Search for the cell housing the specified text and yield its [X, Y] center coordinate. 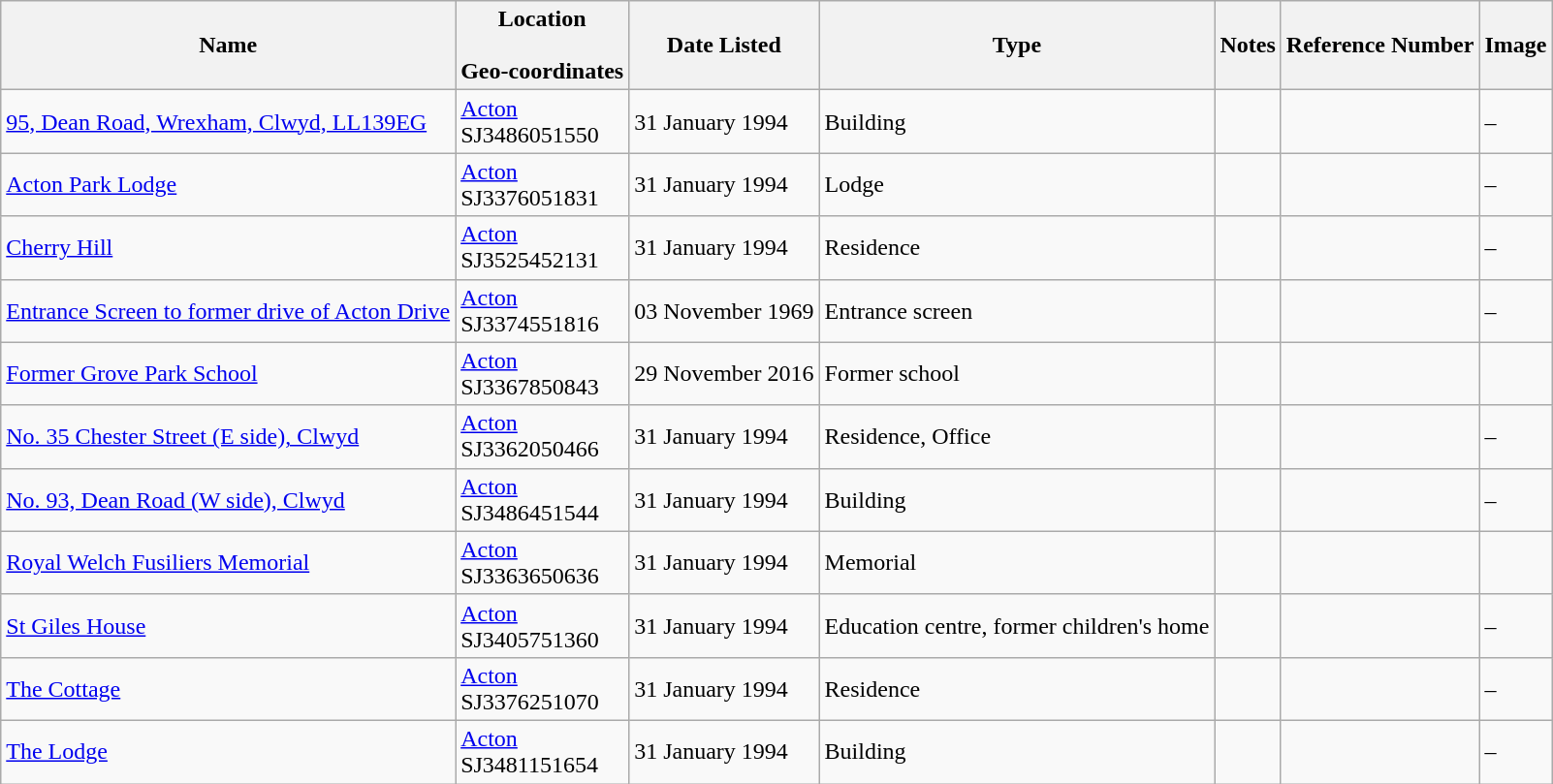
Name [229, 46]
29 November 2016 [724, 374]
Cherry Hill [229, 248]
Acton Park Lodge [229, 184]
ActonSJ3486451544 [543, 500]
LocationGeo-coordinates [543, 46]
ActonSJ3486051550 [543, 122]
Reference Number [1380, 46]
ActonSJ3376251070 [543, 688]
The Cottage [229, 688]
Education centre, former children's home [1017, 626]
ActonSJ3362050466 [543, 436]
Type [1017, 46]
ActonSJ3376051831 [543, 184]
Memorial [1017, 562]
Former school [1017, 374]
The Lodge [229, 752]
ActonSJ3525452131 [543, 248]
Notes [1248, 46]
03 November 1969 [724, 310]
Residence, Office [1017, 436]
Entrance screen [1017, 310]
95, Dean Road, Wrexham, Clwyd, LL139EG [229, 122]
No. 93, Dean Road (W side), Clwyd [229, 500]
Former Grove Park School [229, 374]
No. 35 Chester Street (E side), Clwyd [229, 436]
St Giles House [229, 626]
Entrance Screen to former drive of Acton Drive [229, 310]
ActonSJ3363650636 [543, 562]
ActonSJ3367850843 [543, 374]
Royal Welch Fusiliers Memorial [229, 562]
Image [1516, 46]
ActonSJ3374551816 [543, 310]
ActonSJ3405751360 [543, 626]
Lodge [1017, 184]
Date Listed [724, 46]
ActonSJ3481151654 [543, 752]
